Return the (X, Y) coordinate for the center point of the cell that contains the specified text.  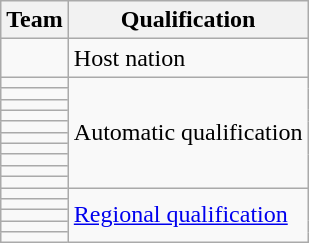
Team (35, 20)
Automatic qualification (188, 132)
Qualification (188, 20)
Regional qualification (188, 216)
Host nation (188, 58)
